Extract the [X, Y] coordinate from the center of the cell holding the provided text.  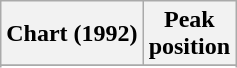
Peak position [189, 34]
Chart (1992) [72, 34]
